Locate the cell with the specified text and output its [X, Y] center coordinate. 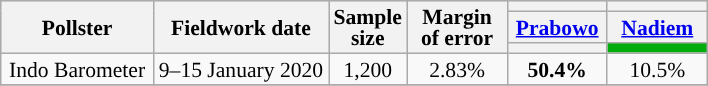
Margin of error [457, 27]
1,200 [367, 68]
Sample size [367, 27]
2.83% [457, 68]
50.4% [557, 68]
Pollster [78, 27]
Prabowo [557, 27]
9–15 January 2020 [240, 68]
Indo Barometer [78, 68]
Nadiem [657, 27]
Fieldwork date [240, 27]
10.5% [657, 68]
